Return the (x, y) coordinate for the center point of the cell that contains the specified text.  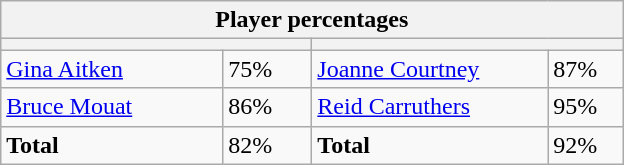
95% (586, 107)
Gina Aitken (112, 69)
Joanne Courtney (430, 69)
Reid Carruthers (430, 107)
Bruce Mouat (112, 107)
92% (586, 145)
86% (268, 107)
Player percentages (312, 20)
87% (586, 69)
82% (268, 145)
75% (268, 69)
